Output the (x, y) coordinate of the center of the cell containing the given text.  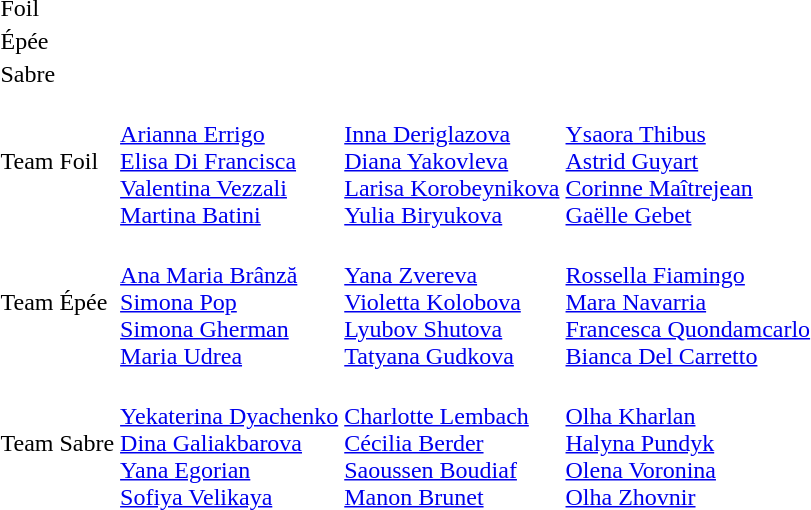
Ana Maria BrânzăSimona PopSimona GhermanMaria Udrea (230, 302)
Inna DeriglazovaDiana YakovlevaLarisa KorobeynikovaYulia Biryukova (452, 161)
Yana ZverevaVioletta KolobovaLyubov ShutovaTatyana Gudkova (452, 302)
Arianna ErrigoElisa Di FranciscaValentina VezzaliMartina Batini (230, 161)
